Output the [x, y] coordinate of the center of the cell containing the given text.  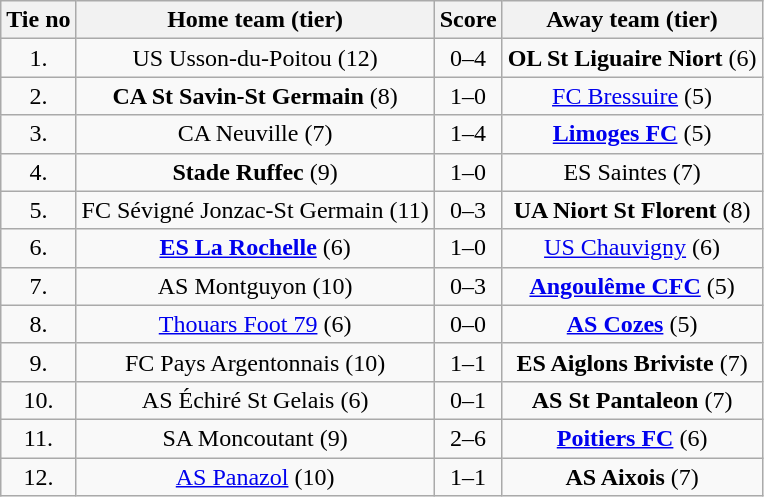
CA St Savin-St Germain (8) [255, 96]
AS Échiré St Gelais (6) [255, 400]
10. [38, 400]
3. [38, 134]
7. [38, 286]
CA Neuville (7) [255, 134]
UA Niort St Florent (8) [632, 210]
FC Sévigné Jonzac-St Germain (11) [255, 210]
AS Cozes (5) [632, 324]
AS Panazol (10) [255, 477]
ES La Rochelle (6) [255, 248]
FC Pays Argentonnais (10) [255, 362]
8. [38, 324]
Away team (tier) [632, 20]
ES Aiglons Briviste (7) [632, 362]
US Usson-du-Poitou (12) [255, 58]
Angoulême CFC (5) [632, 286]
ES Saintes (7) [632, 172]
1. [38, 58]
Stade Ruffec (9) [255, 172]
Limoges FC (5) [632, 134]
12. [38, 477]
AS St Pantaleon (7) [632, 400]
SA Moncoutant (9) [255, 438]
9. [38, 362]
FC Bressuire (5) [632, 96]
Score [468, 20]
11. [38, 438]
AS Aixois (7) [632, 477]
5. [38, 210]
6. [38, 248]
2. [38, 96]
Thouars Foot 79 (6) [255, 324]
AS Montguyon (10) [255, 286]
Tie no [38, 20]
0–0 [468, 324]
Home team (tier) [255, 20]
2–6 [468, 438]
Poitiers FC (6) [632, 438]
OL St Liguaire Niort (6) [632, 58]
0–1 [468, 400]
US Chauvigny (6) [632, 248]
0–4 [468, 58]
1–4 [468, 134]
4. [38, 172]
